Detect which cell encompasses the target text, then output its (x, y) center coordinate. 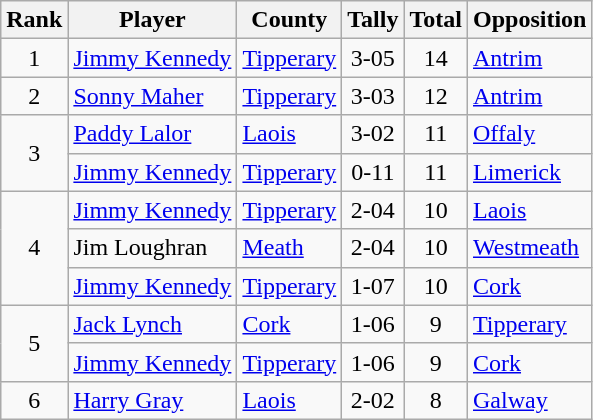
2 (34, 96)
Galway (529, 400)
Rank (34, 20)
5 (34, 343)
3-03 (373, 96)
1-07 (373, 286)
12 (436, 96)
Harry Gray (152, 400)
6 (34, 400)
Opposition (529, 20)
Paddy Lalor (152, 134)
Sonny Maher (152, 96)
Player (152, 20)
1 (34, 58)
3-05 (373, 58)
Meath (290, 248)
Westmeath (529, 248)
3 (34, 153)
0-11 (373, 172)
4 (34, 248)
14 (436, 58)
8 (436, 400)
Tally (373, 20)
Offaly (529, 134)
County (290, 20)
2-02 (373, 400)
Jim Loughran (152, 248)
Limerick (529, 172)
Jack Lynch (152, 324)
Total (436, 20)
3-02 (373, 134)
